Output the (X, Y) coordinate of the center of the cell containing the given text.  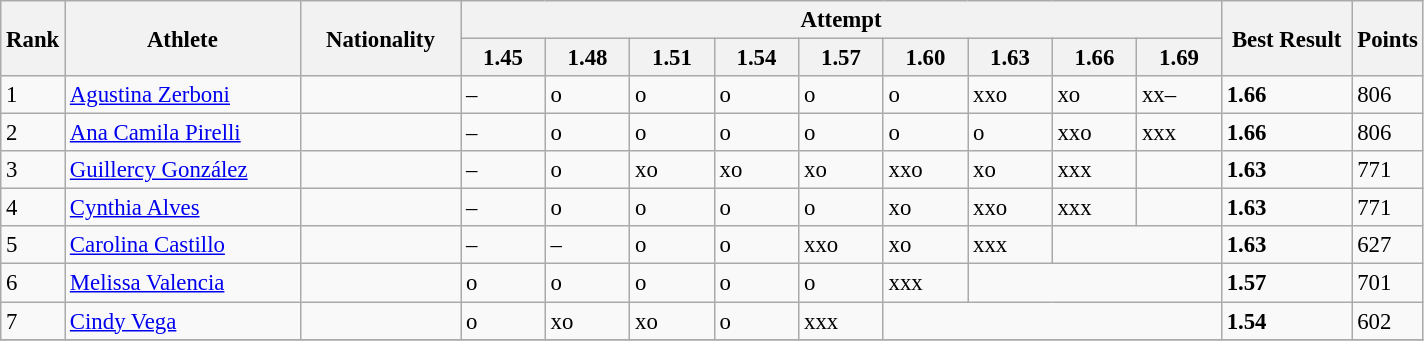
Cindy Vega (183, 321)
Melissa Valencia (183, 283)
Best Result (1286, 38)
7 (33, 321)
2 (33, 133)
Rank (33, 38)
627 (1388, 245)
1.45 (503, 58)
5 (33, 245)
6 (33, 283)
3 (33, 170)
1.60 (925, 58)
Points (1388, 38)
Attempt (842, 20)
Agustina Zerboni (183, 95)
1.69 (1180, 58)
1 (33, 95)
1.48 (587, 58)
4 (33, 208)
Athlete (183, 38)
Ana Camila Pirelli (183, 133)
Cynthia Alves (183, 208)
xx– (1180, 95)
Carolina Castillo (183, 245)
Guillercy González (183, 170)
1.51 (672, 58)
602 (1388, 321)
Nationality (380, 38)
701 (1388, 283)
